Scan for the cell matching the given text and deliver its [x, y] coordinate at center. 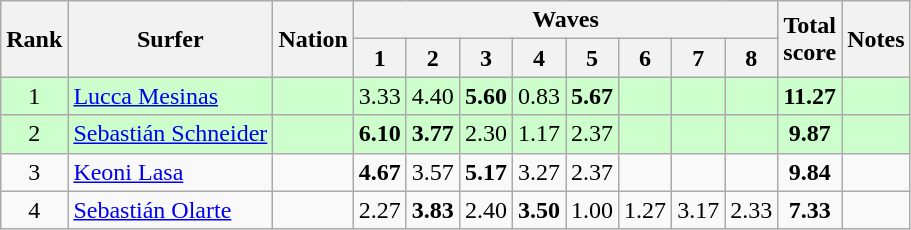
Nation [313, 39]
3.50 [538, 210]
5.17 [486, 172]
3.33 [380, 96]
5.67 [592, 96]
Surfer [170, 39]
2.40 [486, 210]
6.10 [380, 134]
4.40 [432, 96]
Sebastián Olarte [170, 210]
2.33 [752, 210]
2.27 [380, 210]
4.67 [380, 172]
5 [592, 58]
Notes [876, 39]
8 [752, 58]
0.83 [538, 96]
7.33 [810, 210]
Lucca Mesinas [170, 96]
3.83 [432, 210]
6 [646, 58]
9.87 [810, 134]
11.27 [810, 96]
9.84 [810, 172]
3.57 [432, 172]
3.27 [538, 172]
Waves [565, 20]
Totalscore [810, 39]
3.77 [432, 134]
3.17 [698, 210]
7 [698, 58]
Rank [34, 39]
1.00 [592, 210]
Sebastián Schneider [170, 134]
1.27 [646, 210]
5.60 [486, 96]
2.30 [486, 134]
Keoni Lasa [170, 172]
1.17 [538, 134]
